Capture the cell that displays the provided text and extract its (x, y) central coordinate. 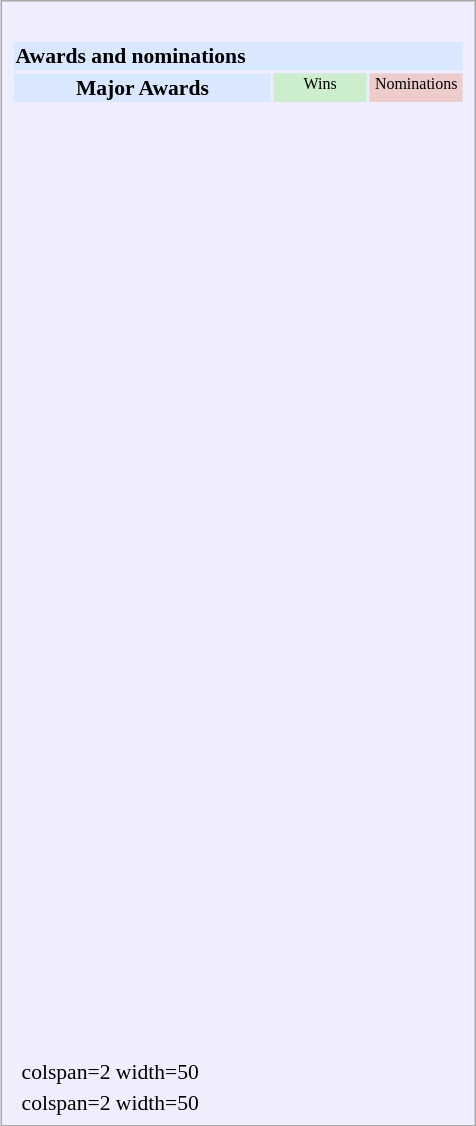
Awards and nominations (238, 56)
Wins (320, 87)
Major Awards (142, 87)
Awards and nominations Major Awards Wins Nominations (239, 533)
Nominations (416, 87)
